Provide the [X, Y] coordinate of the cell's center where the given text is located.  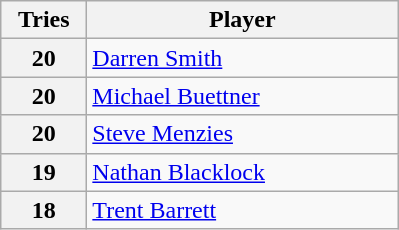
Michael Buettner [242, 96]
Tries [44, 20]
18 [44, 210]
Steve Menzies [242, 134]
Darren Smith [242, 58]
19 [44, 172]
Player [242, 20]
Nathan Blacklock [242, 172]
Trent Barrett [242, 210]
